From the cell containing the given text, extract its center point as [x, y] coordinate. 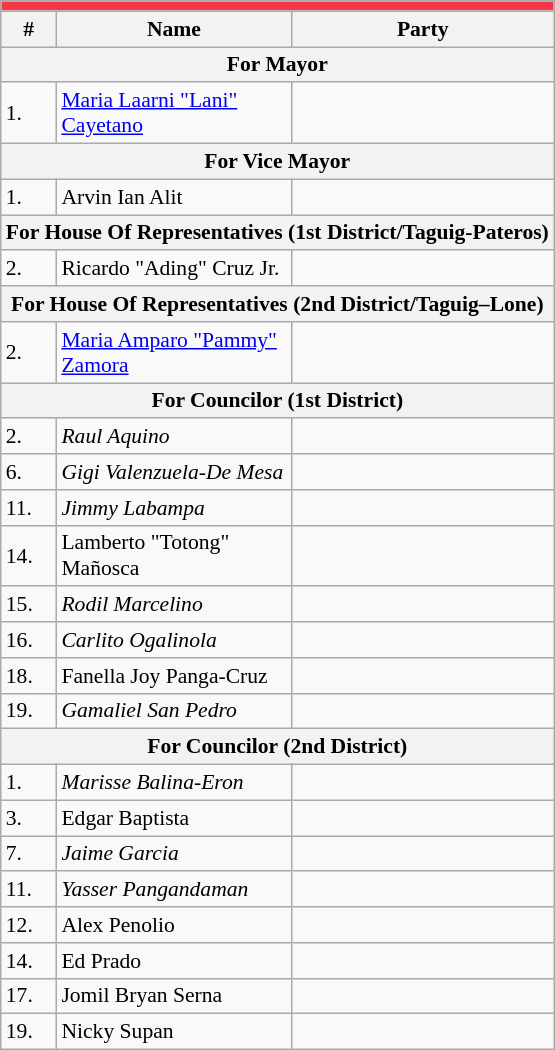
Lamberto "Totong" Mañosca [174, 556]
For Councilor (2nd District) [278, 747]
For Councilor (1st District) [278, 401]
Name [174, 29]
Jaime Garcia [174, 854]
Jimmy Labampa [174, 508]
Maria Laarni "Lani" Cayetano [174, 114]
Maria Amparo "Pammy" Zamora [174, 352]
Yasser Pangandaman [174, 890]
Rodil Marcelino [174, 605]
Ricardo "Ading" Cruz Jr. [174, 269]
16. [29, 640]
Jomil Bryan Serna [174, 996]
7. [29, 854]
Ed Prado [174, 961]
Alex Penolio [174, 925]
3. [29, 818]
12. [29, 925]
# [29, 29]
Edgar Baptista [174, 818]
17. [29, 996]
For Vice Mayor [278, 162]
Fanella Joy Panga-Cruz [174, 676]
Marisse Balina-Eron [174, 783]
Raul Aquino [174, 437]
Arvin Ian Alit [174, 197]
Nicky Supan [174, 1032]
Gamaliel San Pedro [174, 711]
For Mayor [278, 65]
6. [29, 472]
For House Of Representatives (2nd District/Taguig–Lone) [278, 304]
For House Of Representatives (1st District/Taguig-Pateros) [278, 233]
Carlito Ogalinola [174, 640]
18. [29, 676]
Gigi Valenzuela-De Mesa [174, 472]
15. [29, 605]
Party [422, 29]
